Search for the cell housing the specified text and yield its (X, Y) center coordinate. 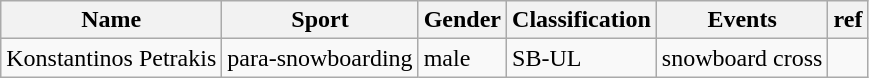
Konstantinos Petrakis (112, 58)
SB-UL (582, 58)
Gender (462, 20)
ref (848, 20)
para-snowboarding (320, 58)
snowboard cross (742, 58)
Name (112, 20)
Events (742, 20)
Classification (582, 20)
Sport (320, 20)
male (462, 58)
